Identify which cell holds the provided text, then report its (X, Y) central coordinate. 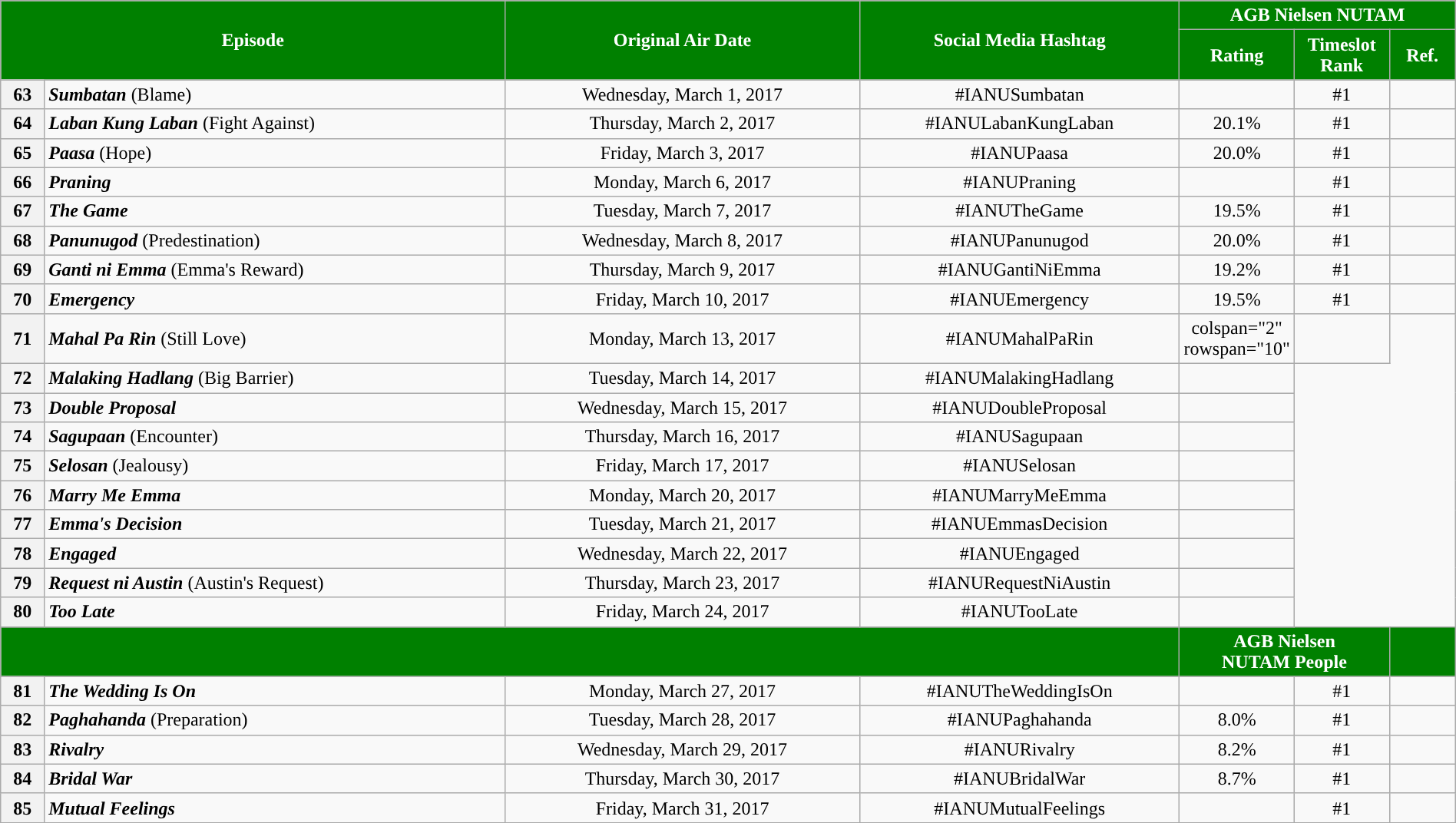
79 (23, 583)
85 (23, 808)
#IANURequestNiAustin (1020, 583)
Sumbatan (Blame) (275, 94)
Thursday, March 2, 2017 (683, 124)
Engaged (275, 554)
8.0% (1237, 720)
Sagupaan (Encounter) (275, 437)
Thursday, March 16, 2017 (683, 437)
67 (23, 211)
#IANUBridalWar (1020, 778)
Friday, March 24, 2017 (683, 612)
Rating (1237, 55)
Friday, March 31, 2017 (683, 808)
Paasa (Hope) (275, 153)
Tuesday, March 14, 2017 (683, 378)
8.2% (1237, 749)
Episode (253, 40)
76 (23, 495)
#IANUEmmasDecision (1020, 524)
Tuesday, March 28, 2017 (683, 720)
#IANUPraning (1020, 182)
Ganti ni Emma (Emma's Reward) (275, 269)
Thursday, March 9, 2017 (683, 269)
Laban Kung Laban (Fight Against) (275, 124)
colspan="2" rowspan="10" (1237, 338)
#IANUMahalPaRin (1020, 338)
82 (23, 720)
Ref. (1422, 55)
Emma's Decision (275, 524)
8.7% (1237, 778)
Friday, March 10, 2017 (683, 299)
20.1% (1237, 124)
#IANUPanunugod (1020, 240)
75 (23, 466)
Malaking Hadlang (Big Barrier) (275, 378)
#IANUSagupaan (1020, 437)
Original Air Date (683, 40)
#IANUTheGame (1020, 211)
Request ni Austin (Austin's Request) (275, 583)
80 (23, 612)
#IANUPaghahanda (1020, 720)
AGB NielsenNUTAM People (1284, 651)
Wednesday, March 15, 2017 (683, 408)
Tuesday, March 7, 2017 (683, 211)
Mahal Pa Rin (Still Love) (275, 338)
Friday, March 17, 2017 (683, 466)
64 (23, 124)
Thursday, March 23, 2017 (683, 583)
#IANUTooLate (1020, 612)
70 (23, 299)
Thursday, March 30, 2017 (683, 778)
83 (23, 749)
81 (23, 691)
Friday, March 3, 2017 (683, 153)
Monday, March 20, 2017 (683, 495)
Panunugod (Predestination) (275, 240)
73 (23, 408)
Selosan (Jealousy) (275, 466)
Double Proposal (275, 408)
#IANULabanKungLaban (1020, 124)
Tuesday, March 21, 2017 (683, 524)
63 (23, 94)
74 (23, 437)
68 (23, 240)
Wednesday, March 29, 2017 (683, 749)
Rivalry (275, 749)
#IANUMalakingHadlang (1020, 378)
#IANUSelosan (1020, 466)
#IANUGantiNiEmma (1020, 269)
Wednesday, March 1, 2017 (683, 94)
Marry Me Emma (275, 495)
#IANUSumbatan (1020, 94)
65 (23, 153)
Praning (275, 182)
72 (23, 378)
#IANURivalry (1020, 749)
#IANUMutualFeelings (1020, 808)
AGB Nielsen NUTAM (1318, 15)
The Wedding Is On (275, 691)
#IANUEngaged (1020, 554)
#IANUDoubleProposal (1020, 408)
69 (23, 269)
71 (23, 338)
Mutual Feelings (275, 808)
#IANUPaasa (1020, 153)
TimeslotRank (1342, 55)
Social Media Hashtag (1020, 40)
Monday, March 13, 2017 (683, 338)
Too Late (275, 612)
66 (23, 182)
#IANUTheWeddingIsOn (1020, 691)
Emergency (275, 299)
Monday, March 27, 2017 (683, 691)
#IANUEmergency (1020, 299)
#IANUMarryMeEmma (1020, 495)
Wednesday, March 8, 2017 (683, 240)
77 (23, 524)
Wednesday, March 22, 2017 (683, 554)
78 (23, 554)
The Game (275, 211)
Bridal War (275, 778)
84 (23, 778)
19.2% (1237, 269)
Paghahanda (Preparation) (275, 720)
Monday, March 6, 2017 (683, 182)
